Capture the cell that displays the provided text and extract its (x, y) central coordinate. 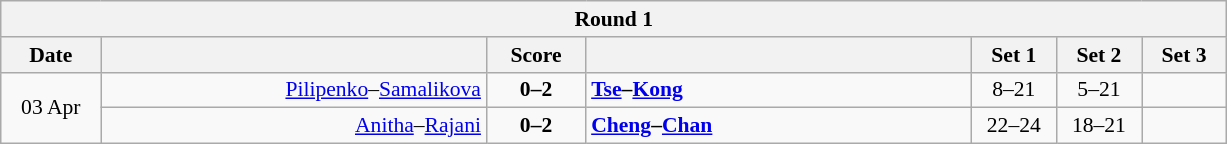
8–21 (1014, 90)
18–21 (1098, 126)
5–21 (1098, 90)
22–24 (1014, 126)
Anitha–Rajani (294, 126)
Set 2 (1098, 55)
Cheng–Chan (778, 126)
Set 1 (1014, 55)
03 Apr (51, 108)
Tse–Kong (778, 90)
Set 3 (1184, 55)
Score (536, 55)
Round 1 (614, 19)
Date (51, 55)
Pilipenko–Samalikova (294, 90)
